Scan for the cell matching the given text and deliver its [x, y] coordinate at center. 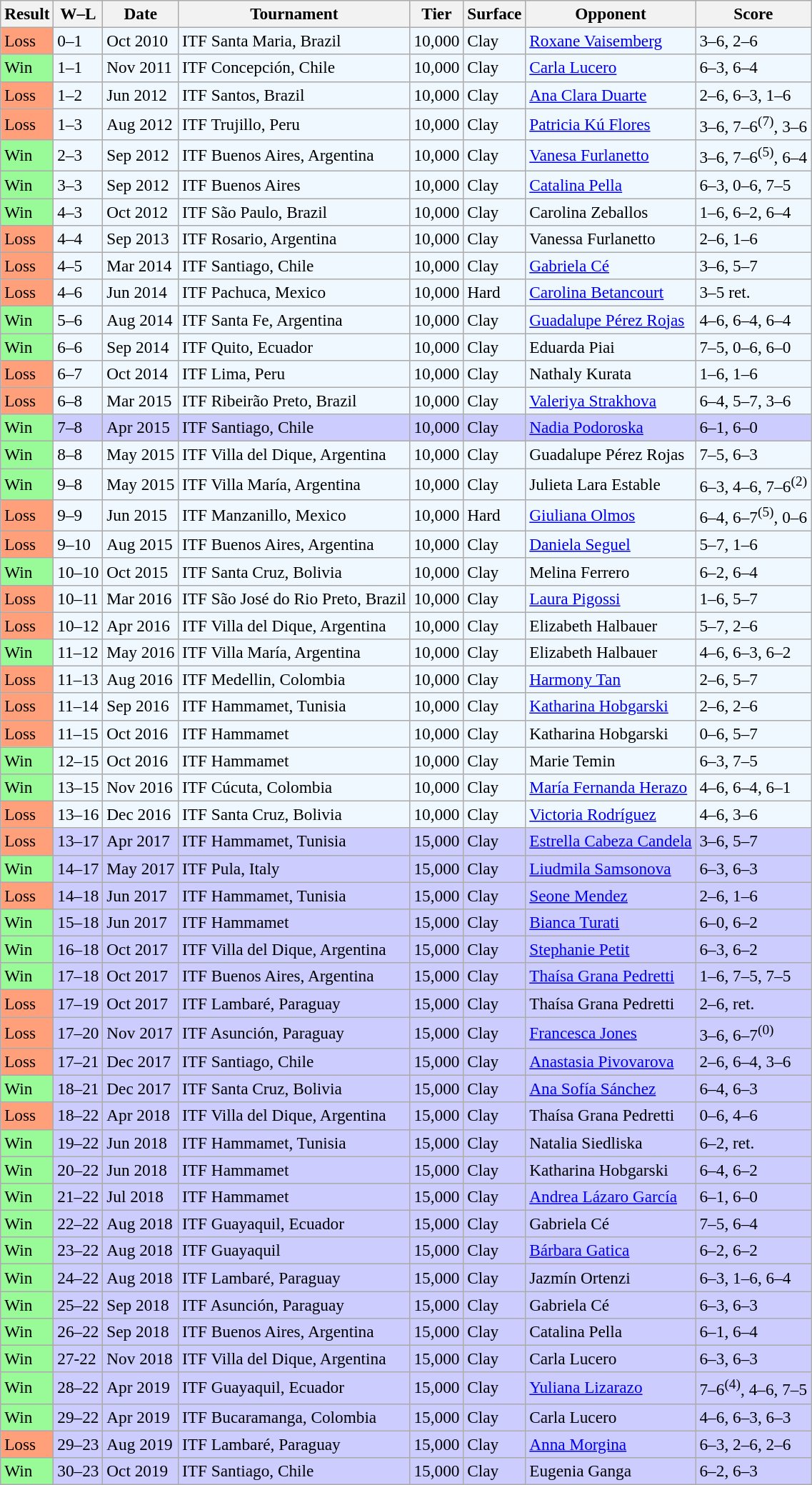
Andrea Lázaro García [611, 1196]
1–1 [79, 68]
11–14 [79, 706]
19–22 [79, 1143]
23–22 [79, 1251]
ITF Manzanillo, Mexico [294, 515]
ITF São José do Rio Preto, Brazil [294, 599]
29–23 [79, 1444]
2–6, 5–7 [753, 679]
18–21 [79, 1089]
Aug 2015 [141, 544]
5–6 [79, 319]
6–3, 4–6, 7–6(2) [753, 484]
14–18 [79, 895]
6–1, 6–4 [753, 1331]
2–6, 6–3, 1–6 [753, 95]
9–9 [79, 515]
11–13 [79, 679]
Nov 2011 [141, 68]
May 2017 [141, 869]
4–6, 6–3, 6–3 [753, 1417]
Carolina Zeballos [611, 211]
10–10 [79, 571]
6–3, 1–6, 6–4 [753, 1277]
3–6, 7–6(7), 3–6 [753, 124]
7–6(4), 4–6, 7–5 [753, 1388]
ITF Buenos Aires [294, 184]
0–6, 5–7 [753, 734]
3–5 ret. [753, 293]
Jun 2014 [141, 293]
6–3, 0–6, 7–5 [753, 184]
25–22 [79, 1304]
Oct 2010 [141, 41]
Aug 2019 [141, 1444]
Apr 2018 [141, 1116]
6–4, 6–7(5), 0–6 [753, 515]
Giuliana Olmos [611, 515]
6–4, 5–7, 3–6 [753, 401]
26–22 [79, 1331]
7–5, 6–4 [753, 1224]
Jun 2012 [141, 95]
Oct 2012 [141, 211]
Jul 2018 [141, 1196]
Stephanie Petit [611, 949]
1–2 [79, 95]
Ana Clara Duarte [611, 95]
Jun 2015 [141, 515]
May 2016 [141, 652]
ITF Trujillo, Peru [294, 124]
4–6 [79, 293]
Surface [494, 14]
9–8 [79, 484]
3–6, 6–7(0) [753, 1032]
Nov 2016 [141, 787]
Laura Pigossi [611, 599]
7–8 [79, 428]
1–6, 5–7 [753, 599]
Roxane Vaisemberg [611, 41]
Nov 2018 [141, 1359]
3–6, 7–6(5), 6–4 [753, 155]
6–2, 6–2 [753, 1251]
6–2, 6–4 [753, 571]
Eugenia Ganga [611, 1471]
ITF Guayaquil [294, 1251]
4–6, 6–4, 6–1 [753, 787]
Anastasia Pivovarova [611, 1061]
María Fernanda Herazo [611, 787]
6–4, 6–3 [753, 1089]
ITF Bucaramanga, Colombia [294, 1417]
Ana Sofía Sánchez [611, 1089]
Mar 2016 [141, 599]
ITF Santa Maria, Brazil [294, 41]
0–6, 4–6 [753, 1116]
6–4, 6–2 [753, 1169]
2–6, 6–4, 3–6 [753, 1061]
ITF Ribeirão Preto, Brazil [294, 401]
10–12 [79, 625]
17–20 [79, 1032]
14–17 [79, 869]
30–23 [79, 1471]
Marie Temin [611, 760]
Eduarda Piai [611, 346]
11–12 [79, 652]
ITF Pachuca, Mexico [294, 293]
2–6, ret. [753, 1003]
13–15 [79, 787]
7–5, 0–6, 6–0 [753, 346]
ITF Concepción, Chile [294, 68]
0–1 [79, 41]
8–8 [79, 454]
Nathaly Kurata [611, 374]
Oct 2014 [141, 374]
Date [141, 14]
Nov 2017 [141, 1032]
11–15 [79, 734]
ITF Pula, Italy [294, 869]
1–6, 1–6 [753, 374]
Patricia Kú Flores [611, 124]
Seone Mendez [611, 895]
Sep 2013 [141, 239]
Score [753, 14]
Aug 2012 [141, 124]
ITF Cúcuta, Colombia [294, 787]
21–22 [79, 1196]
9–10 [79, 544]
1–3 [79, 124]
13–17 [79, 841]
4–4 [79, 239]
4–6, 6–3, 6–2 [753, 652]
6–3, 6–4 [753, 68]
Sep 2014 [141, 346]
5–7, 2–6 [753, 625]
Bianca Turati [611, 922]
ITF Rosario, Argentina [294, 239]
1–6, 6–2, 6–4 [753, 211]
6–3, 2–6, 2–6 [753, 1444]
6–3, 7–5 [753, 760]
5–7, 1–6 [753, 544]
ITF Santa Fe, Argentina [294, 319]
17–18 [79, 976]
ITF Lima, Peru [294, 374]
Liudmila Samsonova [611, 869]
Francesca Jones [611, 1032]
Dec 2016 [141, 814]
Apr 2016 [141, 625]
2–6, 2–6 [753, 706]
6–2, ret. [753, 1143]
Tournament [294, 14]
6–6 [79, 346]
Tier [437, 14]
6–3, 6–2 [753, 949]
6–2, 6–3 [753, 1471]
Jazmín Ortenzi [611, 1277]
28–22 [79, 1388]
7–5, 6–3 [753, 454]
17–21 [79, 1061]
Vanesa Furlanetto [611, 155]
Valeriya Strakhova [611, 401]
ITF Santos, Brazil [294, 95]
3–6, 2–6 [753, 41]
Sep 2016 [141, 706]
Natalia Siedliska [611, 1143]
Melina Ferrero [611, 571]
Oct 2019 [141, 1471]
W–L [79, 14]
Vanessa Furlanetto [611, 239]
24–22 [79, 1277]
16–18 [79, 949]
Estrella Cabeza Candela [611, 841]
10–11 [79, 599]
Result [27, 14]
22–22 [79, 1224]
Apr 2015 [141, 428]
Oct 2015 [141, 571]
13–16 [79, 814]
Apr 2017 [141, 841]
12–15 [79, 760]
Yuliana Lizarazo [611, 1388]
18–22 [79, 1116]
6–8 [79, 401]
Julieta Lara Estable [611, 484]
1–6, 7–5, 7–5 [753, 976]
Bárbara Gatica [611, 1251]
20–22 [79, 1169]
4–6, 3–6 [753, 814]
17–19 [79, 1003]
Carolina Betancourt [611, 293]
4–3 [79, 211]
Aug 2014 [141, 319]
6–7 [79, 374]
ITF São Paulo, Brazil [294, 211]
29–22 [79, 1417]
4–6, 6–4, 6–4 [753, 319]
2–3 [79, 155]
15–18 [79, 922]
ITF Medellin, Colombia [294, 679]
Nadia Podoroska [611, 428]
Harmony Tan [611, 679]
4–5 [79, 266]
Opponent [611, 14]
Daniela Seguel [611, 544]
Anna Morgina [611, 1444]
Mar 2015 [141, 401]
ITF Quito, Ecuador [294, 346]
Aug 2016 [141, 679]
6–0, 6–2 [753, 922]
3–3 [79, 184]
27-22 [79, 1359]
Mar 2014 [141, 266]
Victoria Rodríguez [611, 814]
